Capture the cell that displays the provided text and extract its [x, y] central coordinate. 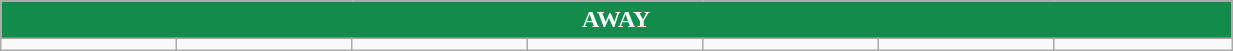
AWAY [616, 20]
